Return the [X, Y] coordinate for the center point of the cell that contains the specified text.  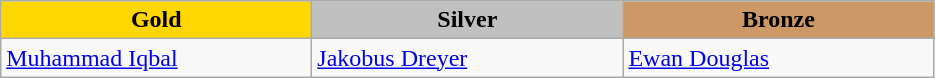
Gold [156, 20]
Ewan Douglas [778, 58]
Muhammad Iqbal [156, 58]
Silver [468, 20]
Bronze [778, 20]
Jakobus Dreyer [468, 58]
